Return [X, Y] of the center of cell containing provided text 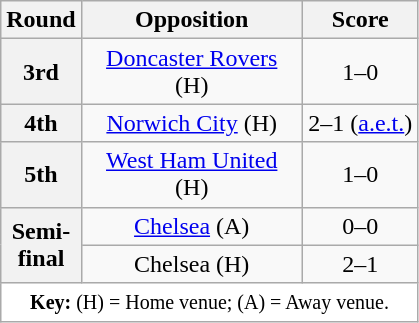
Chelsea (H) [192, 264]
2–1 (a.e.t.) [360, 123]
4th [41, 123]
Chelsea (A) [192, 226]
5th [41, 174]
Semi-final [41, 245]
Norwich City (H) [192, 123]
3rd [41, 72]
2–1 [360, 264]
West Ham United (H) [192, 174]
Key: (H) = Home venue; (A) = Away venue. [210, 302]
Score [360, 20]
0–0 [360, 226]
Round [41, 20]
Opposition [192, 20]
Doncaster Rovers (H) [192, 72]
